Find where the given text appears and provide that cell's center as (X, Y) coordinate. 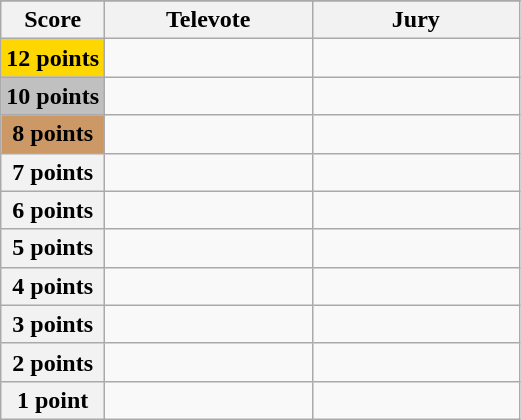
7 points (53, 172)
3 points (53, 324)
2 points (53, 362)
Jury (416, 20)
1 point (53, 400)
8 points (53, 134)
10 points (53, 96)
5 points (53, 248)
Score (53, 20)
Televote (209, 20)
4 points (53, 286)
12 points (53, 58)
6 points (53, 210)
